Detect which cell encompasses the target text, then output its (X, Y) center coordinate. 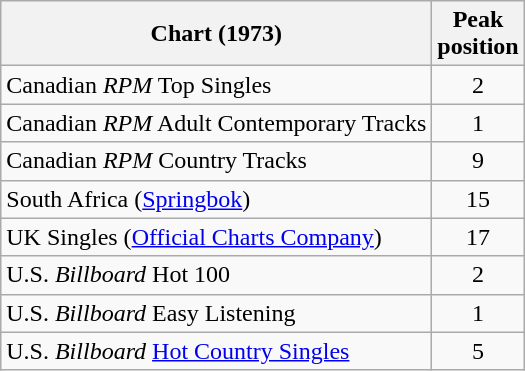
Chart (1973) (216, 34)
15 (478, 199)
Peakposition (478, 34)
South Africa (Springbok) (216, 199)
UK Singles (Official Charts Company) (216, 237)
Canadian RPM Top Singles (216, 85)
U.S. Billboard Hot 100 (216, 275)
17 (478, 237)
9 (478, 161)
U.S. Billboard Easy Listening (216, 313)
Canadian RPM Country Tracks (216, 161)
U.S. Billboard Hot Country Singles (216, 351)
Canadian RPM Adult Contemporary Tracks (216, 123)
5 (478, 351)
